Scan for the cell matching the given text and deliver its (x, y) coordinate at center. 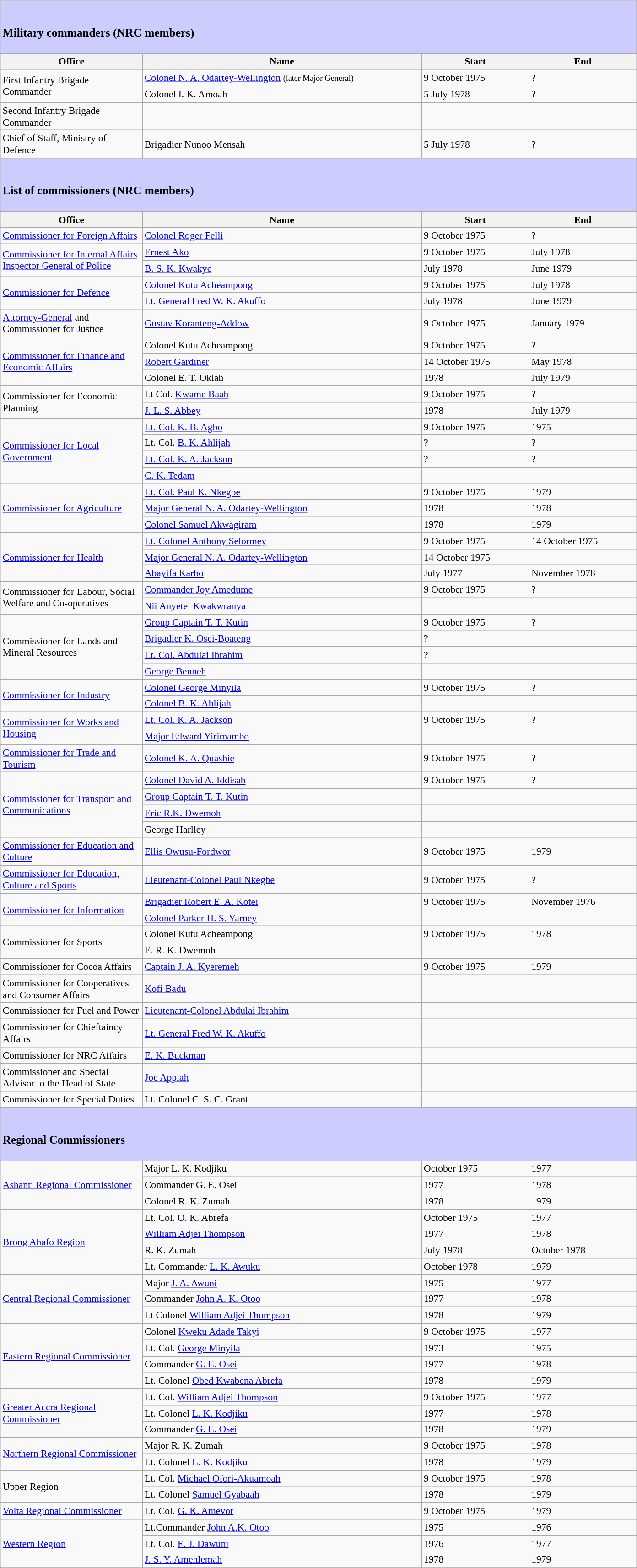
Volta Regional Commissioner (71, 1511)
Commissioner for Transport and Communications (71, 805)
Commissioner for Information (71, 910)
Ernest Ako (282, 252)
Lt Col. Kwame Baah (282, 394)
Gustav Koranteng-Addow (282, 323)
Captain J. A. Kyeremeh (282, 967)
Regional Commissioners (318, 1134)
January 1979 (583, 323)
Abayifa Karbo (282, 573)
Eric R.K. Dwemoh (282, 813)
Robert Gardiner (282, 362)
Colonel B. K. Ahlijah (282, 704)
Commissioner for Agriculture (71, 508)
Upper Region (71, 1486)
November 1976 (583, 902)
William Adjei Thompson (282, 1234)
Colonel K. A. Quashie (282, 758)
Second Infantry Brigade Commander (71, 116)
Joe Appiah (282, 1077)
Commissioner for Internal AffairsInspector General of Police (71, 261)
Commissioner for Foreign Affairs (71, 236)
Lt. Commander L. K. Awuku (282, 1267)
Commissioner for Education, Culture and Sports (71, 880)
Commissioner for Economic Planning (71, 402)
Lt. Col. B. K. Ahlijah (282, 443)
Commissioner for Finance and Economic Affairs (71, 361)
Colonel George Minyila (282, 688)
Brong Ahafo Region (71, 1242)
Brigadier Robert E. A. Kotei (282, 902)
Commissioner for Cooperatives and Consumer Affairs (71, 989)
Commissioner for Health (71, 557)
Lt Colonel William Adjei Thompson (282, 1316)
George Harlley (282, 829)
Lt. Col. O. K. Abrefa (282, 1218)
July 1977 (475, 573)
Lt. Col. E. J. Dawuni (282, 1544)
Lt. Col. Paul K. Nkegbe (282, 492)
Commissioner for Lands and Mineral Resources (71, 647)
Lt. Colonel C. S. C. Grant (282, 1100)
Chief of Staff, Ministry of Defence (71, 144)
Commissioner for Education and Culture (71, 851)
Commander Joy Amedume (282, 590)
Brigadier Nunoo Mensah (282, 144)
Colonel R. K. Zumah (282, 1202)
E. K. Buckman (282, 1055)
Commissioner and Special Advisor to the Head of State (71, 1077)
J. S. Y. Amenlemah (282, 1560)
B. S. K. Kwakye (282, 268)
May 1978 (583, 362)
1973 (475, 1348)
Major J. A. Awuni (282, 1283)
Commissioner for Works and Housing (71, 728)
Commissioner for Sports (71, 942)
Nii Anyetei Kwakwranya (282, 606)
Military commanders (NRC members) (318, 27)
Attorney-General andCommissioner for Justice (71, 323)
Lt. Col. George Minyila (282, 1348)
Commander John A. K. Otoo (282, 1299)
Major Edward Yirimambo (282, 736)
Lt. Colonel Obed Kwabena Abrefa (282, 1381)
Lt. Col. William Adjei Thompson (282, 1397)
Commissioner for Industry (71, 696)
Commissioner for Trade and Tourism (71, 758)
Ashanti Regional Commissioner (71, 1185)
Lt. Colonel Samuel Gyabaah (282, 1495)
Ellis Owusu-Fordwor (282, 851)
Brigadier K. Osei-Boateng (282, 639)
First Infantry Brigade Commander (71, 86)
Commissioner for Fuel and Power (71, 1011)
Greater Accra Regional Commissioner (71, 1413)
Lt. Col. Michael Ofori-Akuamoah (282, 1478)
Colonel I. K. Amoah (282, 95)
Commissioner for Cocoa Affairs (71, 967)
Lt. Col. Abdulai Ibrahim (282, 655)
Eastern Regional Commissioner (71, 1356)
Lt. Col. G. K. Amevor (282, 1511)
Commissioner for Chieftaincy Affairs (71, 1033)
List of commissioners (NRC members) (318, 185)
Lieutenant-Colonel Abdulai Ibrahim (282, 1011)
Colonel David A. Iddisah (282, 781)
Central Regional Commissioner (71, 1300)
Lieutenant-Colonel Paul Nkegbe (282, 880)
Colonel Samuel Akwagiram (282, 524)
Commissioner for NRC Affairs (71, 1055)
Colonel E. T. Oklah (282, 378)
Colonel N. A. Odartey-Wellington (later Major General) (282, 78)
Major L. K. Kodjiku (282, 1169)
Northern Regional Commissioner (71, 1454)
Colonel Parker H. S. Yarney (282, 918)
E. R. K. Dwemoh (282, 951)
J. L. S. Abbey (282, 411)
Major R. K. Zumah (282, 1446)
Commissioner for Defence (71, 293)
Colonel Roger Felli (282, 236)
Western Region (71, 1544)
Commissioner for Special Duties (71, 1100)
Colonel Kweku Adade Takyi (282, 1332)
George Benneh (282, 671)
Lt. Colonel Anthony Selormey (282, 541)
Lt.Commander John A.K. Otoo (282, 1527)
Kofi Badu (282, 989)
Commissioner for Local Government (71, 451)
November 1978 (583, 573)
Lt. Col. K. B. Agbo (282, 427)
Commissioner for Labour, Social Welfare and Co-operatives (71, 598)
C. K. Tedam (282, 476)
R. K. Zumah (282, 1251)
